Pinpoint the cell where the given text exists, returning its (x, y) midpoint coordinate. 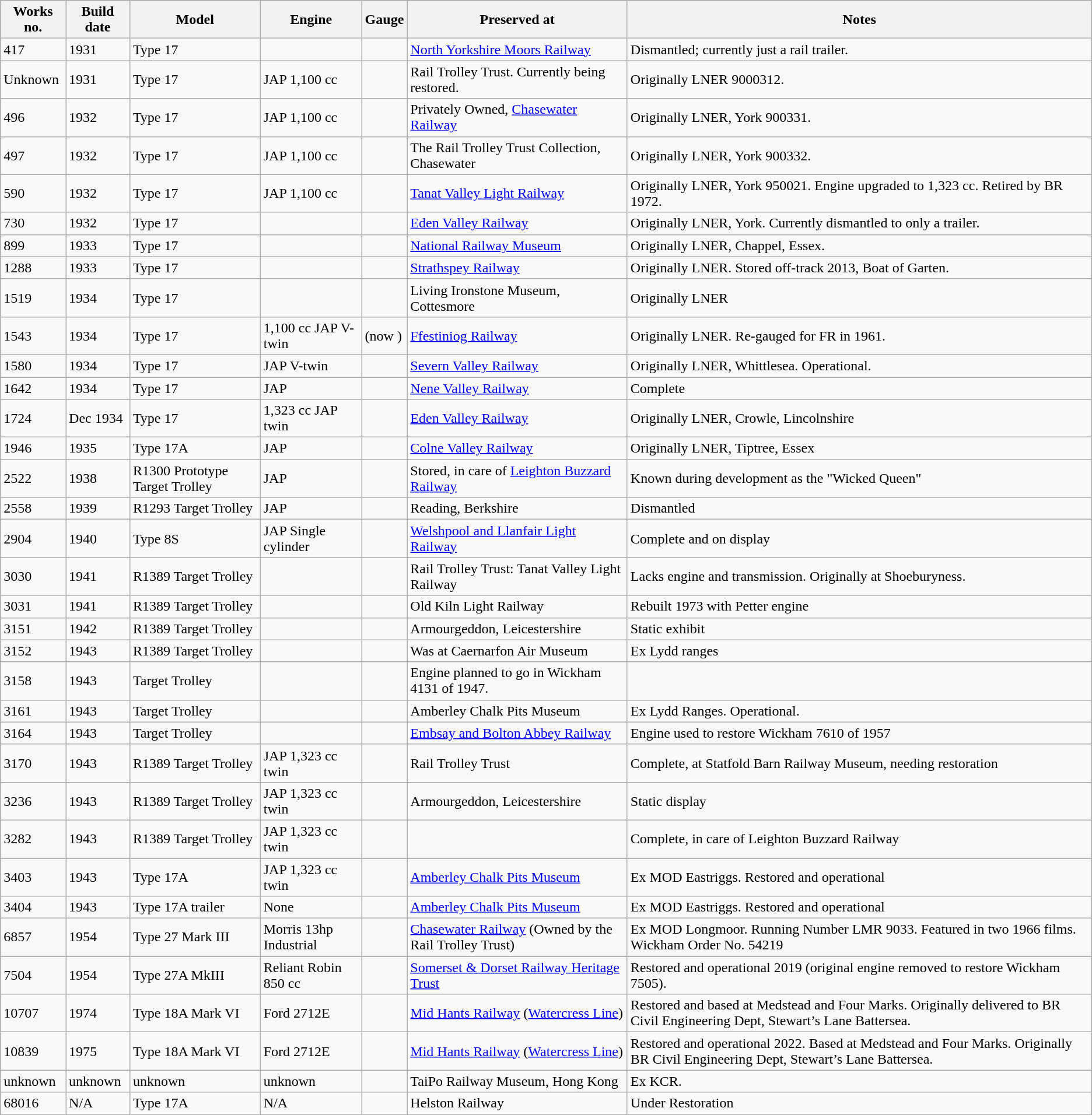
Complete, in care of Leighton Buzzard Railway (859, 839)
Model (195, 20)
Originally LNER, York. Currently dismantled to only a trailer. (859, 223)
Stored, in care of Leighton Buzzard Railway (517, 478)
1935 (98, 448)
Somerset & Dorset Railway Heritage Trust (517, 975)
Originally LNER, Whittlesea. Operational. (859, 366)
Lacks engine and transmission. Originally at Shoeburyness. (859, 576)
3404 (33, 907)
JAP V-twin (311, 366)
None (311, 907)
Originally LNER. Stored off-track 2013, Boat of Garten. (859, 268)
Reliant Robin 850 cc (311, 975)
Engine used to restore Wickham 7610 of 1957 (859, 733)
Static exhibit (859, 629)
Old Kiln Light Railway (517, 606)
Restored and operational 2022. Based at Medstead and Four Marks. Originally BR Civil Engineering Dept, Stewart’s Lane Battersea. (859, 1051)
R1293 Target Trolley (195, 509)
1938 (98, 478)
Nene Valley Railway (517, 388)
Originally LNER, York 950021. Engine upgraded to 1,323 cc. Retired by BR 1972. (859, 194)
496 (33, 118)
1543 (33, 336)
Rail Trolley Trust (517, 763)
Engine (311, 20)
417 (33, 50)
Complete and on display (859, 539)
1580 (33, 366)
Build date (98, 20)
Morris 13hp Industrial (311, 938)
Was at Caernarfon Air Museum (517, 651)
1724 (33, 419)
Restored and operational 2019 (original engine removed to restore Wickham 7505). (859, 975)
Preserved at (517, 20)
North Yorkshire Moors Railway (517, 50)
Ex KCR. (859, 1081)
3236 (33, 801)
10839 (33, 1051)
Gauge (384, 20)
Welshpool and Llanfair Light Railway (517, 539)
Rail Trolley Trust: Tanat Valley Light Railway (517, 576)
Type 17A trailer (195, 907)
Notes (859, 20)
3170 (33, 763)
(now ) (384, 336)
Originally LNER, Tiptree, Essex (859, 448)
2558 (33, 509)
3282 (33, 839)
899 (33, 246)
3403 (33, 877)
Originally LNER. Re-gauged for FR in 1961. (859, 336)
1519 (33, 297)
Ffestiniog Railway (517, 336)
10707 (33, 1014)
National Railway Museum (517, 246)
1,323 cc JAP twin (311, 419)
Unknown (33, 79)
3031 (33, 606)
1,100 cc JAP V-twin (311, 336)
2522 (33, 478)
Ex MOD Longmoor. Running Number LMR 9033. Featured in two 1966 films. Wickham Order No. 54219 (859, 938)
Living Ironstone Museum, Cottesmore (517, 297)
1942 (98, 629)
497 (33, 155)
3151 (33, 629)
Originally LNER, Crowle, Lincolnshire (859, 419)
Strathspey Railway (517, 268)
3152 (33, 651)
Privately Owned, Chasewater Railway (517, 118)
Dismantled; currently just a rail trailer. (859, 50)
68016 (33, 1103)
Originally LNER (859, 297)
Rail Trolley Trust. Currently being restored. (517, 79)
Works no. (33, 20)
1288 (33, 268)
2904 (33, 539)
Static display (859, 801)
1940 (98, 539)
Colne Valley Railway (517, 448)
590 (33, 194)
6857 (33, 938)
TaiPo Railway Museum, Hong Kong (517, 1081)
Reading, Berkshire (517, 509)
7504 (33, 975)
Originally LNER, York 900331. (859, 118)
730 (33, 223)
1939 (98, 509)
R1300 Prototype Target Trolley (195, 478)
Severn Valley Railway (517, 366)
Rebuilt 1973 with Petter engine (859, 606)
Chasewater Railway (Owned by the Rail Trolley Trust) (517, 938)
Complete, at Statfold Barn Railway Museum, needing restoration (859, 763)
Type 8S (195, 539)
Originally LNER, Chappel, Essex. (859, 246)
Ex Lydd ranges (859, 651)
Under Restoration (859, 1103)
3164 (33, 733)
Engine planned to go in Wickham 4131 of 1947. (517, 681)
3030 (33, 576)
The Rail Trolley Trust Collection, Chasewater (517, 155)
1946 (33, 448)
1974 (98, 1014)
Type 27A MkIII (195, 975)
Dismantled (859, 509)
JAP Single cylinder (311, 539)
Type 27 Mark III (195, 938)
Dec 1934 (98, 419)
3161 (33, 711)
Restored and based at Medstead and Four Marks. Originally delivered to BR Civil Engineering Dept, Stewart’s Lane Battersea. (859, 1014)
1642 (33, 388)
Originally LNER 9000312. (859, 79)
Tanat Valley Light Railway (517, 194)
Embsay and Bolton Abbey Railway (517, 733)
Known during development as the "Wicked Queen" (859, 478)
Ex Lydd Ranges. Operational. (859, 711)
Helston Railway (517, 1103)
1975 (98, 1051)
3158 (33, 681)
Complete (859, 388)
Originally LNER, York 900332. (859, 155)
